Capture the cell that displays the provided text and extract its [X, Y] central coordinate. 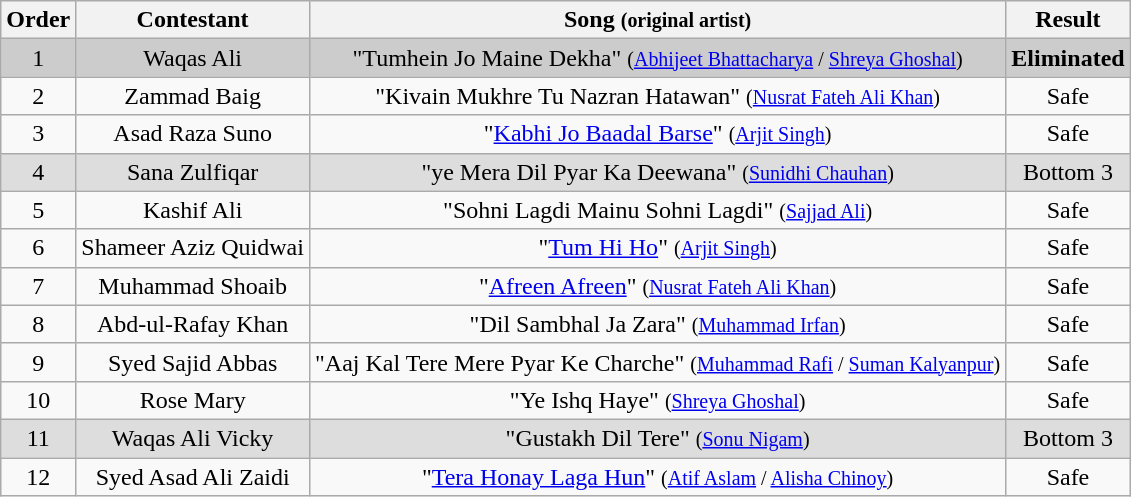
"ye Mera Dil Pyar Ka Deewana" (Sunidhi Chauhan) [657, 172]
2 [38, 96]
Waqas Ali Vicky [193, 438]
8 [38, 324]
Result [1068, 20]
Rose Mary [193, 400]
Zammad Baig [193, 96]
"Kabhi Jo Baadal Barse" (Arjit Singh) [657, 134]
Syed Sajid Abbas [193, 362]
Kashif Ali [193, 210]
3 [38, 134]
Sana Zulfiqar [193, 172]
7 [38, 286]
9 [38, 362]
Muhammad Shoaib [193, 286]
Asad Raza Suno [193, 134]
Contestant [193, 20]
6 [38, 248]
"Afreen Afreen" (Nusrat Fateh Ali Khan) [657, 286]
Shameer Aziz Quidwai [193, 248]
5 [38, 210]
"Aaj Kal Tere Mere Pyar Ke Charche" (Muhammad Rafi / Suman Kalyanpur) [657, 362]
"Sohni Lagdi Mainu Sohni Lagdi" (Sajjad Ali) [657, 210]
Song (original artist) [657, 20]
4 [38, 172]
12 [38, 477]
Syed Asad Ali Zaidi [193, 477]
Order [38, 20]
Abd-ul-Rafay Khan [193, 324]
Waqas Ali [193, 58]
"Tera Honay Laga Hun" (Atif Aslam / Alisha Chinoy) [657, 477]
Eliminated [1068, 58]
"Dil Sambhal Ja Zara" (Muhammad Irfan) [657, 324]
"Gustakh Dil Tere" (Sonu Nigam) [657, 438]
11 [38, 438]
"Tumhein Jo Maine Dekha" (Abhijeet Bhattacharya / Shreya Ghoshal) [657, 58]
"Kivain Mukhre Tu Nazran Hatawan" (Nusrat Fateh Ali Khan) [657, 96]
"Tum Hi Ho" (Arjit Singh) [657, 248]
"Ye Ishq Haye" (Shreya Ghoshal) [657, 400]
1 [38, 58]
10 [38, 400]
